Locate the cell with the specified text and output its [X, Y] center coordinate. 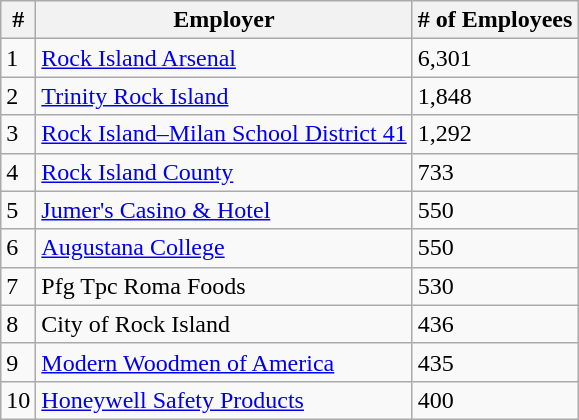
3 [18, 134]
9 [18, 362]
Pfg Tpc Roma Foods [224, 286]
Rock Island County [224, 172]
435 [495, 362]
4 [18, 172]
10 [18, 400]
1,848 [495, 96]
5 [18, 210]
Modern Woodmen of America [224, 362]
530 [495, 286]
# [18, 20]
Honeywell Safety Products [224, 400]
1,292 [495, 134]
6 [18, 248]
Rock Island–Milan School District 41 [224, 134]
City of Rock Island [224, 324]
7 [18, 286]
2 [18, 96]
436 [495, 324]
733 [495, 172]
Jumer's Casino & Hotel [224, 210]
Augustana College [224, 248]
# of Employees [495, 20]
6,301 [495, 58]
Trinity Rock Island [224, 96]
Rock Island Arsenal [224, 58]
Employer [224, 20]
400 [495, 400]
8 [18, 324]
1 [18, 58]
